Extract the (x, y) coordinate from the center of the cell holding the provided text.  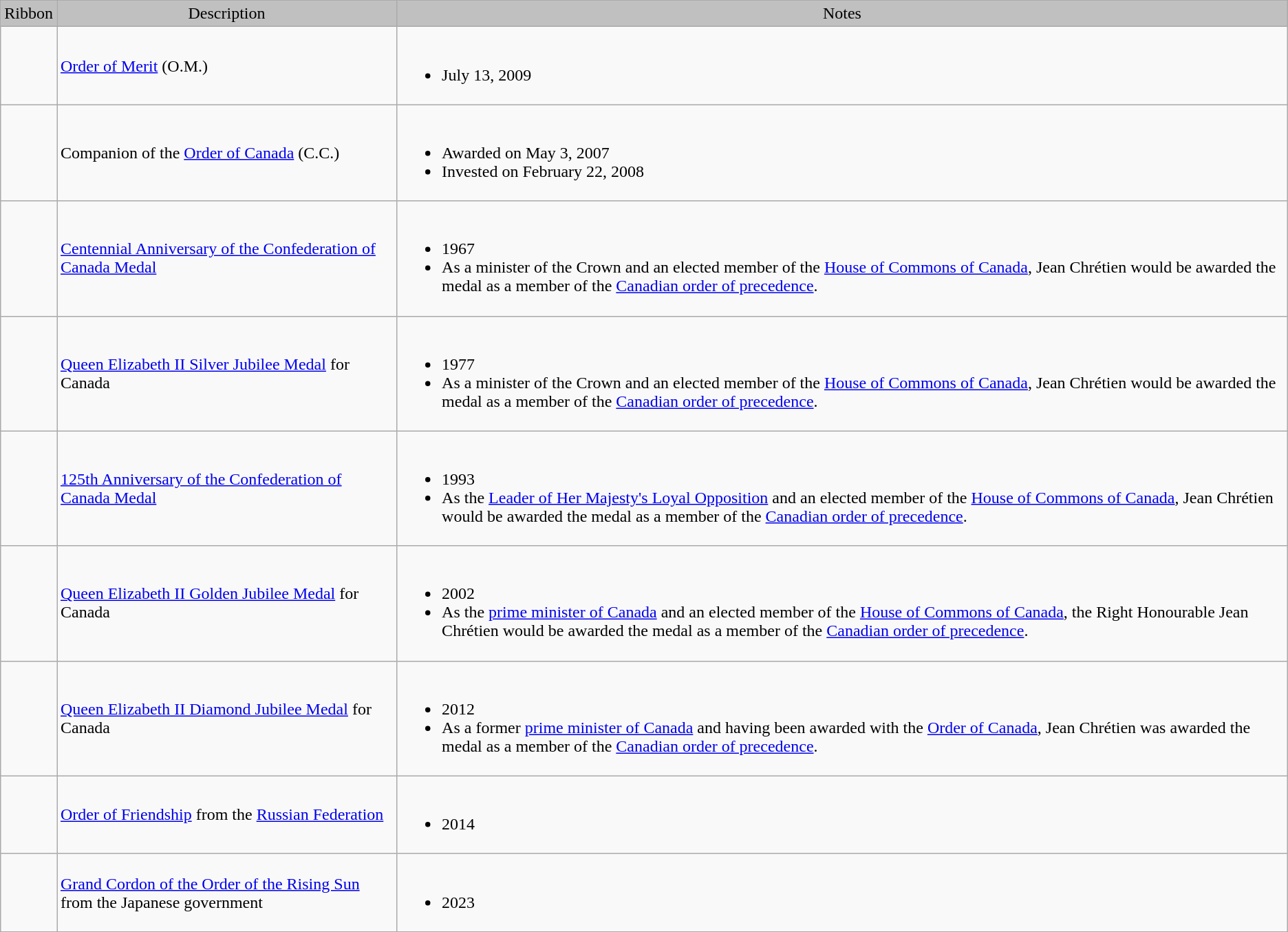
Companion of the Order of Canada (C.C.) (226, 153)
2014 (842, 815)
125th Anniversary of the Confederation of Canada Medal (226, 489)
Description (226, 14)
Queen Elizabeth II Golden Jubilee Medal for Canada (226, 603)
Queen Elizabeth II Silver Jubilee Medal for Canada (226, 373)
Grand Cordon of the Order of the Rising Sun from the Japanese government (226, 892)
Order of Merit (O.M.) (226, 66)
Notes (842, 14)
2023 (842, 892)
July 13, 2009 (842, 66)
Centennial Anniversary of the Confederation of Canada Medal (226, 259)
Awarded on May 3, 2007Invested on February 22, 2008 (842, 153)
Ribbon (29, 14)
Order of Friendship from the Russian Federation (226, 815)
Queen Elizabeth II Diamond Jubilee Medal for Canada (226, 719)
